Return the [x, y] coordinate for the center point of the cell that contains the specified text.  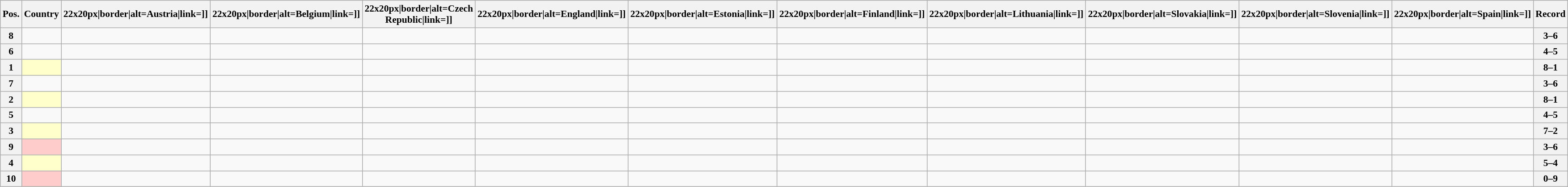
22x20px|border|alt=Slovenia|link=]] [1315, 14]
22x20px|border|alt=Czech Republic|link=]] [418, 14]
10 [11, 179]
7–2 [1551, 131]
Country [42, 14]
22x20px|border|alt=Estonia|link=]] [703, 14]
0–9 [1551, 179]
Pos. [11, 14]
3 [11, 131]
2 [11, 100]
9 [11, 147]
22x20px|border|alt=England|link=]] [552, 14]
5–4 [1551, 163]
5 [11, 115]
1 [11, 68]
22x20px|border|alt=Lithuania|link=]] [1007, 14]
22x20px|border|alt=Austria|link=]] [136, 14]
Record [1551, 14]
4 [11, 163]
7 [11, 83]
22x20px|border|alt=Slovakia|link=]] [1162, 14]
22x20px|border|alt=Spain|link=]] [1462, 14]
6 [11, 52]
8 [11, 36]
22x20px|border|alt=Belgium|link=]] [286, 14]
22x20px|border|alt=Finland|link=]] [852, 14]
